Locate the cell with the specified text and output its (X, Y) center coordinate. 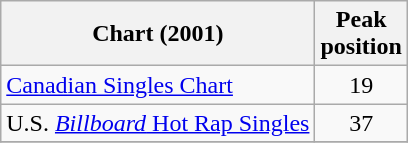
37 (361, 123)
Peak position (361, 34)
U.S. Billboard Hot Rap Singles (158, 123)
Canadian Singles Chart (158, 85)
Chart (2001) (158, 34)
19 (361, 85)
